Output the (X, Y) coordinate of the center of the cell containing the given text.  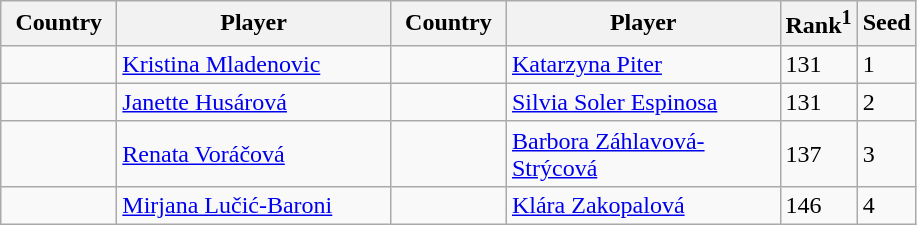
Kristina Mladenovic (254, 64)
Janette Husárová (254, 102)
Rank1 (818, 24)
Barbora Záhlavová-Strýcová (643, 154)
4 (886, 205)
Mirjana Lučić-Baroni (254, 205)
3 (886, 154)
146 (818, 205)
Silvia Soler Espinosa (643, 102)
Katarzyna Piter (643, 64)
Klára Zakopalová (643, 205)
1 (886, 64)
137 (818, 154)
Seed (886, 24)
Renata Voráčová (254, 154)
2 (886, 102)
